Find where the given text appears and provide that cell's center as [x, y] coordinate. 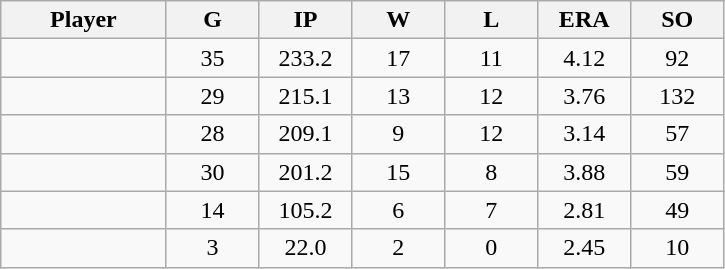
209.1 [306, 134]
28 [212, 134]
201.2 [306, 172]
3 [212, 248]
IP [306, 20]
6 [398, 210]
L [492, 20]
10 [678, 248]
14 [212, 210]
7 [492, 210]
4.12 [584, 58]
3.14 [584, 134]
8 [492, 172]
92 [678, 58]
22.0 [306, 248]
0 [492, 248]
132 [678, 96]
ERA [584, 20]
11 [492, 58]
2.45 [584, 248]
35 [212, 58]
9 [398, 134]
2.81 [584, 210]
30 [212, 172]
233.2 [306, 58]
49 [678, 210]
59 [678, 172]
2 [398, 248]
G [212, 20]
Player [84, 20]
15 [398, 172]
105.2 [306, 210]
57 [678, 134]
3.88 [584, 172]
17 [398, 58]
SO [678, 20]
3.76 [584, 96]
W [398, 20]
29 [212, 96]
13 [398, 96]
215.1 [306, 96]
